Determine the [X, Y] coordinate at the center of the cell enclosing the given text.  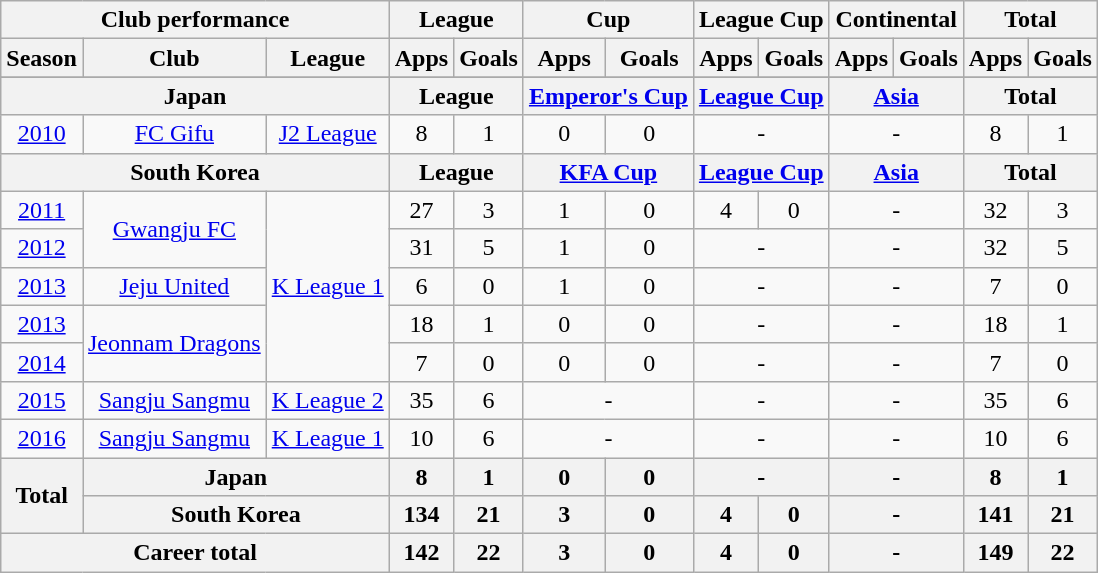
Jeju United [174, 286]
Cup [608, 20]
Season [42, 58]
2015 [42, 400]
KFA Cup [608, 172]
K League 2 [328, 400]
Career total [195, 553]
2016 [42, 438]
2012 [42, 248]
Club [174, 58]
2010 [42, 134]
134 [421, 515]
149 [995, 553]
27 [421, 210]
Jeonnam Dragons [174, 343]
Continental [896, 20]
J2 League [328, 134]
2014 [42, 362]
31 [421, 248]
141 [995, 515]
142 [421, 553]
Gwangju FC [174, 229]
FC Gifu [174, 134]
Emperor's Cup [608, 96]
2011 [42, 210]
Club performance [195, 20]
